Extract the [x, y] coordinate from the center of the cell holding the provided text.  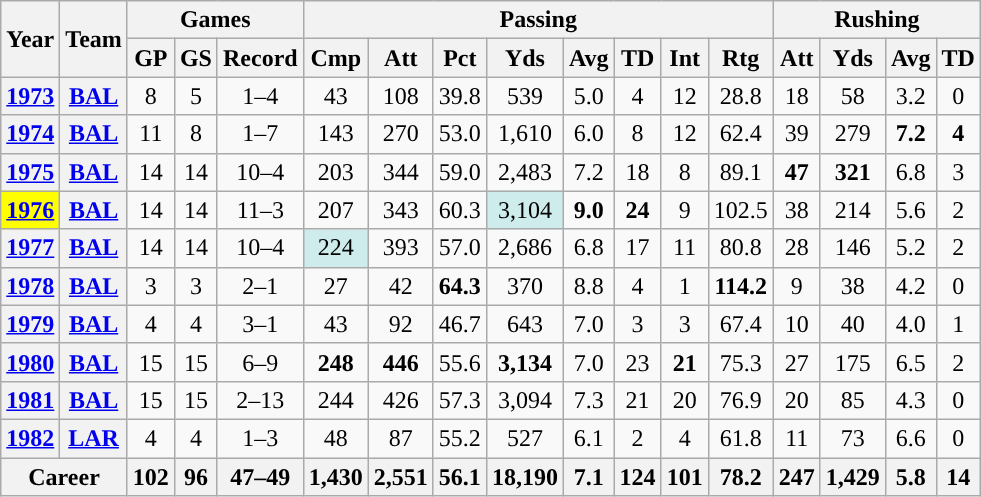
344 [400, 172]
80.8 [740, 248]
18,190 [524, 477]
48 [336, 438]
247 [796, 477]
2–13 [260, 400]
Passing [538, 20]
6.0 [588, 134]
426 [400, 400]
47 [796, 172]
1979 [30, 324]
527 [524, 438]
Games [215, 20]
10 [796, 324]
6.6 [910, 438]
1–3 [260, 438]
203 [336, 172]
1976 [30, 210]
62.4 [740, 134]
1978 [30, 286]
24 [638, 210]
2,483 [524, 172]
47–49 [260, 477]
2,551 [400, 477]
57.3 [460, 400]
92 [400, 324]
5.0 [588, 96]
59.0 [460, 172]
60.3 [460, 210]
207 [336, 210]
58 [852, 96]
9.0 [588, 210]
3,134 [524, 362]
11–3 [260, 210]
5 [196, 96]
1980 [30, 362]
96 [196, 477]
6.5 [910, 362]
Pct [460, 58]
6.1 [588, 438]
224 [336, 248]
64.3 [460, 286]
1974 [30, 134]
8.8 [588, 286]
393 [400, 248]
4.0 [910, 324]
321 [852, 172]
5.6 [910, 210]
343 [400, 210]
3,094 [524, 400]
42 [400, 286]
146 [852, 248]
5.8 [910, 477]
1,430 [336, 477]
108 [400, 96]
2,686 [524, 248]
75.3 [740, 362]
46.7 [460, 324]
87 [400, 438]
28.8 [740, 96]
Team [94, 39]
4.2 [910, 286]
446 [400, 362]
114.2 [740, 286]
1981 [30, 400]
244 [336, 400]
7.3 [588, 400]
1,429 [852, 477]
57.0 [460, 248]
124 [638, 477]
175 [852, 362]
39.8 [460, 96]
85 [852, 400]
1,610 [524, 134]
56.1 [460, 477]
28 [796, 248]
67.4 [740, 324]
539 [524, 96]
102 [150, 477]
Int [684, 58]
53.0 [460, 134]
1982 [30, 438]
3,104 [524, 210]
73 [852, 438]
370 [524, 286]
214 [852, 210]
40 [852, 324]
GP [150, 58]
Rtg [740, 58]
Record [260, 58]
102.5 [740, 210]
643 [524, 324]
5.2 [910, 248]
39 [796, 134]
55.2 [460, 438]
1973 [30, 96]
55.6 [460, 362]
23 [638, 362]
2–1 [260, 286]
LAR [94, 438]
7.1 [588, 477]
61.8 [740, 438]
279 [852, 134]
GS [196, 58]
89.1 [740, 172]
101 [684, 477]
1975 [30, 172]
3–1 [260, 324]
6–9 [260, 362]
78.2 [740, 477]
Year [30, 39]
270 [400, 134]
17 [638, 248]
143 [336, 134]
4.3 [910, 400]
3.2 [910, 96]
248 [336, 362]
Career [64, 477]
Cmp [336, 58]
Rushing [876, 20]
1–4 [260, 96]
1977 [30, 248]
1–7 [260, 134]
76.9 [740, 400]
